Capture the cell that displays the provided text and extract its (x, y) central coordinate. 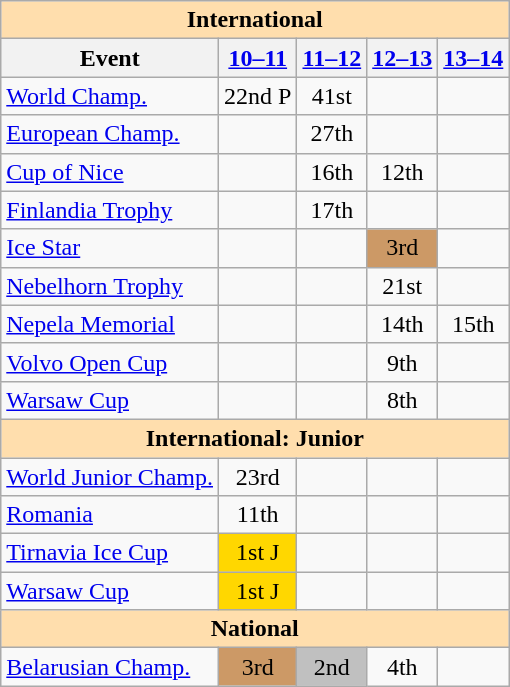
17th (332, 210)
World Junior Champ. (110, 477)
10–11 (258, 58)
15th (474, 324)
21st (402, 286)
Ice Star (110, 248)
11–12 (332, 58)
12–13 (402, 58)
11th (258, 515)
16th (332, 172)
9th (402, 362)
41st (332, 96)
8th (402, 400)
Nepela Memorial (110, 324)
23rd (258, 477)
Romania (110, 515)
14th (402, 324)
13–14 (474, 58)
27th (332, 134)
International (255, 20)
Finlandia Trophy (110, 210)
Volvo Open Cup (110, 362)
Tirnavia Ice Cup (110, 553)
World Champ. (110, 96)
National (255, 629)
22nd P (258, 96)
2nd (332, 667)
Nebelhorn Trophy (110, 286)
Cup of Nice (110, 172)
Belarusian Champ. (110, 667)
European Champ. (110, 134)
4th (402, 667)
Event (110, 58)
12th (402, 172)
International: Junior (255, 438)
